Return (X, Y) of the center of cell containing provided text 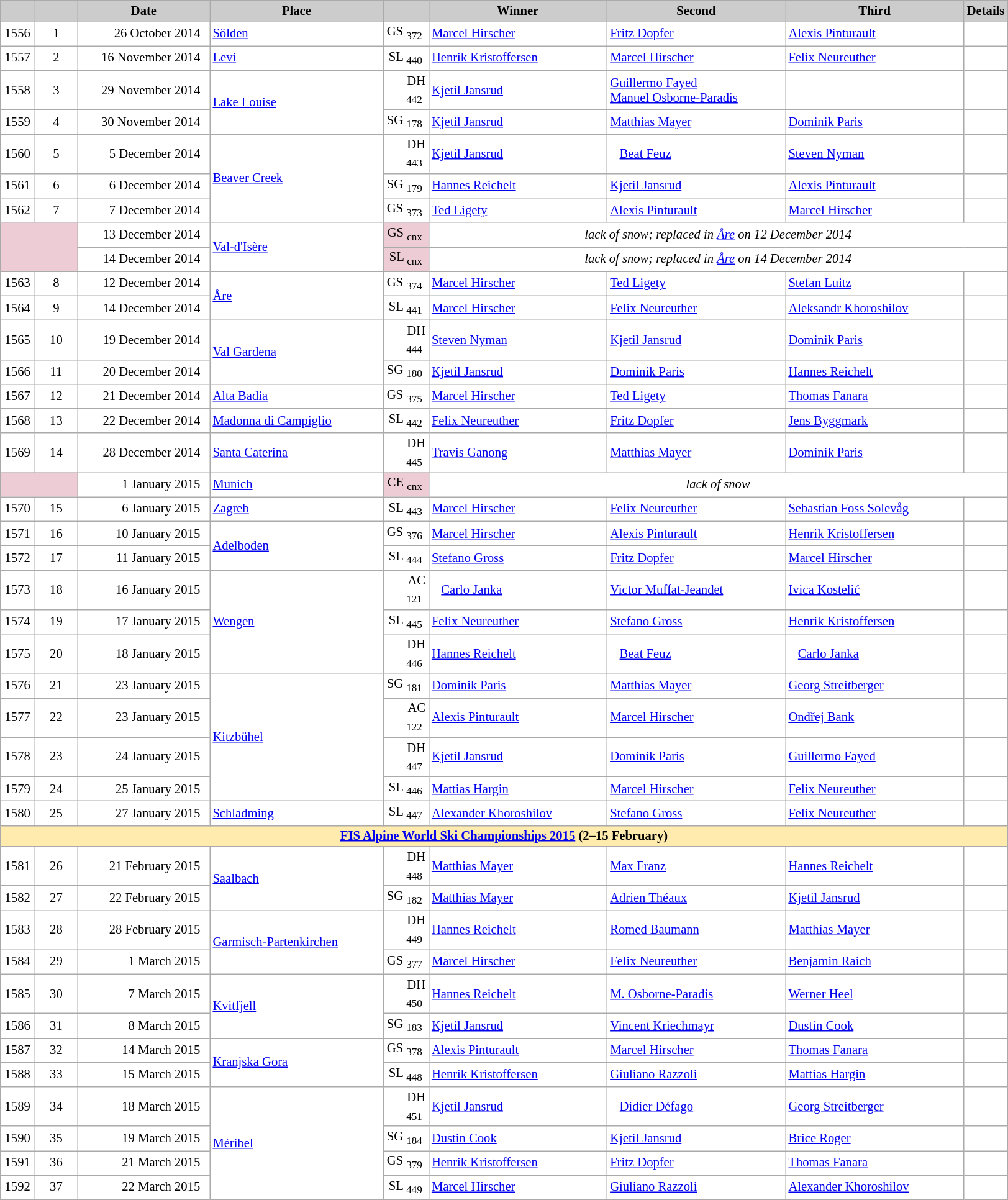
17 January 2015 (143, 621)
Aleksandr Khoroshilov (874, 308)
6 December 2014 (143, 185)
1 March 2015 (143, 961)
22 December 2014 (143, 421)
DH 450 (406, 994)
22 (57, 717)
SG 184 (406, 1138)
16 November 2014 (143, 58)
20 December 2014 (143, 371)
1560 (17, 154)
32 (57, 1050)
1 January 2015 (143, 484)
20 (57, 653)
10 (57, 339)
Madonna di Campiglio (297, 421)
1580 (17, 812)
Travis Ganong (518, 452)
15 (57, 509)
1561 (17, 185)
FIS Alpine World Ski Championships 2015 (2–15 February) (504, 836)
Didier Défago (696, 1107)
lack of snow; replaced in Åre on 12 December 2014 (718, 235)
23 (57, 757)
DH 442 (406, 89)
Kranjska Gora (297, 1062)
AC 121 (406, 590)
Date (143, 11)
lack of snow; replaced in Åre on 14 December 2014 (718, 258)
SL 449 (406, 1188)
Méribel (297, 1143)
25 January 2015 (143, 789)
Guillermo Fayed (874, 757)
6 January 2015 (143, 509)
1574 (17, 621)
Garmisch-Partenkirchen (297, 942)
1586 (17, 1025)
Lake Louise (297, 102)
SG 180 (406, 371)
30 November 2014 (143, 122)
GS 372 (406, 34)
6 (57, 185)
Santa Caterina (297, 452)
GS cnx (406, 235)
Brice Roger (874, 1138)
1563 (17, 283)
SG 179 (406, 185)
1573 (17, 590)
CE cnx (406, 484)
Beaver Creek (297, 178)
Val-d'Isère (297, 247)
M. Osborne-Paradis (696, 994)
Third (874, 11)
Jens Byggmark (874, 421)
Saalbach (297, 878)
1583 (17, 929)
Schladming (297, 812)
DH 448 (406, 866)
18 (57, 590)
16 January 2015 (143, 590)
26 October 2014 (143, 34)
7 (57, 210)
1584 (17, 961)
13 (57, 421)
Alta Badia (297, 396)
5 December 2014 (143, 154)
19 December 2014 (143, 339)
DH 446 (406, 653)
1556 (17, 34)
11 (57, 371)
1578 (17, 757)
1558 (17, 89)
1582 (17, 898)
8 (57, 283)
33 (57, 1075)
SL 445 (406, 621)
1591 (17, 1163)
10 January 2015 (143, 533)
Werner Heel (874, 994)
1585 (17, 994)
1562 (17, 210)
Levi (297, 58)
Romed Baumann (696, 929)
18 January 2015 (143, 653)
Munich (297, 484)
12 (57, 396)
DH 451 (406, 1107)
SL 440 (406, 58)
30 (57, 994)
27 (57, 898)
17 (57, 558)
11 January 2015 (143, 558)
24 January 2015 (143, 757)
37 (57, 1188)
15 March 2015 (143, 1075)
SG 182 (406, 898)
Zagreb (297, 509)
28 December 2014 (143, 452)
4 (57, 122)
1572 (17, 558)
1592 (17, 1188)
SG 181 (406, 686)
1557 (17, 58)
Kitzbühel (297, 737)
21 March 2015 (143, 1163)
SL 442 (406, 421)
26 (57, 866)
Kvitfjell (297, 1006)
8 March 2015 (143, 1025)
1 (57, 34)
SL 443 (406, 509)
DH 444 (406, 339)
29 November 2014 (143, 89)
14 (57, 452)
19 March 2015 (143, 1138)
SL cnx (406, 258)
SG 178 (406, 122)
1568 (17, 421)
DH 443 (406, 154)
Wengen (297, 622)
DH 445 (406, 452)
1576 (17, 686)
1565 (17, 339)
25 (57, 812)
Benjamin Raich (874, 961)
3 (57, 89)
GS 377 (406, 961)
AC 122 (406, 717)
16 (57, 533)
1559 (17, 122)
1567 (17, 396)
1570 (17, 509)
36 (57, 1163)
12 December 2014 (143, 283)
1581 (17, 866)
SL 446 (406, 789)
9 (57, 308)
1564 (17, 308)
21 December 2014 (143, 396)
1588 (17, 1075)
DH 447 (406, 757)
5 (57, 154)
Max Franz (696, 866)
Second (696, 11)
1571 (17, 533)
SL 448 (406, 1075)
SL 447 (406, 812)
Adelboden (297, 545)
21 February 2015 (143, 866)
GS 373 (406, 210)
1566 (17, 371)
SL 444 (406, 558)
22 February 2015 (143, 898)
1569 (17, 452)
lack of snow (718, 484)
22 March 2015 (143, 1188)
Winner (518, 11)
14 March 2015 (143, 1050)
Place (297, 11)
Victor Muffat-Jeandet (696, 590)
18 March 2015 (143, 1107)
35 (57, 1138)
DH 449 (406, 929)
Guillermo Fayed Manuel Osborne-Paradis (696, 89)
13 December 2014 (143, 235)
21 (57, 686)
7 December 2014 (143, 210)
34 (57, 1107)
2 (57, 58)
27 January 2015 (143, 812)
1590 (17, 1138)
31 (57, 1025)
1575 (17, 653)
28 (57, 929)
Sölden (297, 34)
GS 376 (406, 533)
Adrien Théaux (696, 898)
1587 (17, 1050)
19 (57, 621)
Ondřej Bank (874, 717)
SL 441 (406, 308)
GS 374 (406, 283)
Stefan Luitz (874, 283)
GS 378 (406, 1050)
GS 375 (406, 396)
28 February 2015 (143, 929)
Details (986, 11)
1589 (17, 1107)
GS 379 (406, 1163)
Ivica Kostelić (874, 590)
SG 183 (406, 1025)
1579 (17, 789)
Vincent Kriechmayr (696, 1025)
1577 (17, 717)
Sebastian Foss Solevåg (874, 509)
7 March 2015 (143, 994)
Åre (297, 296)
Val Gardena (297, 352)
24 (57, 789)
29 (57, 961)
